Determine the (X, Y) coordinate at the center of the cell enclosing the given text.  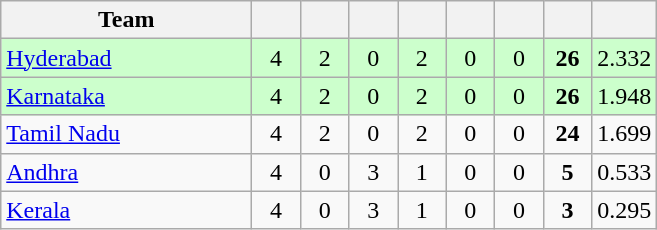
Hyderabad (126, 58)
2.332 (624, 58)
Karnataka (126, 96)
Tamil Nadu (126, 134)
0.295 (624, 210)
1.699 (624, 134)
Kerala (126, 210)
1.948 (624, 96)
5 (568, 172)
Andhra (126, 172)
0.533 (624, 172)
24 (568, 134)
Team (126, 20)
